Provide the (X, Y) coordinate of the cell's center where the given text is located.  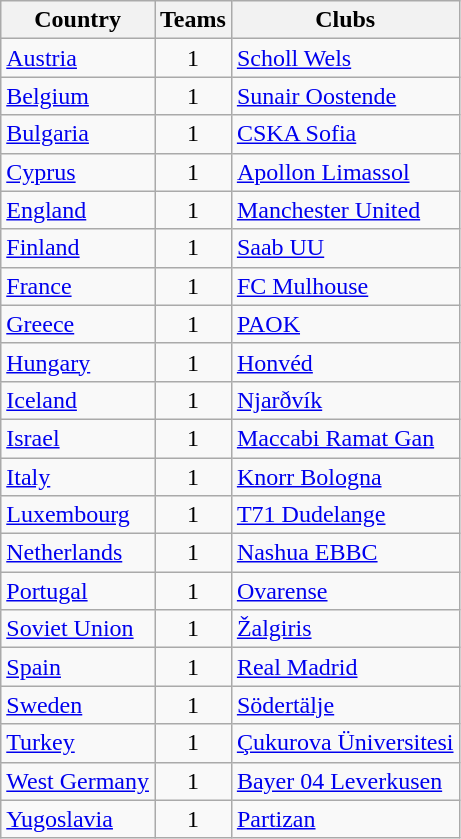
England (78, 210)
PAOK (345, 324)
Maccabi Ramat Gan (345, 438)
Austria (78, 58)
Spain (78, 667)
Luxembourg (78, 515)
Bulgaria (78, 134)
Scholl Wels (345, 58)
Real Madrid (345, 667)
Sunair Oostende (345, 96)
Sweden (78, 705)
Honvéd (345, 362)
Njarðvík (345, 400)
T71 Dudelange (345, 515)
Italy (78, 477)
Ovarense (345, 591)
Turkey (78, 743)
Netherlands (78, 553)
Greece (78, 324)
Saab UU (345, 248)
Belgium (78, 96)
Partizan (345, 819)
Cyprus (78, 172)
Yugoslavia (78, 819)
Apollon Limassol (345, 172)
Soviet Union (78, 629)
Žalgiris (345, 629)
France (78, 286)
Country (78, 20)
CSKA Sofia (345, 134)
Çukurova Üniversitesi (345, 743)
Teams (192, 20)
Manchester United (345, 210)
Portugal (78, 591)
Bayer 04 Leverkusen (345, 781)
Nashua EBBC (345, 553)
Knorr Bologna (345, 477)
Iceland (78, 400)
Israel (78, 438)
FC Mulhouse (345, 286)
Clubs (345, 20)
Södertälje (345, 705)
West Germany (78, 781)
Finland (78, 248)
Hungary (78, 362)
